Determine the [x, y] coordinate at the center of the cell enclosing the given text.  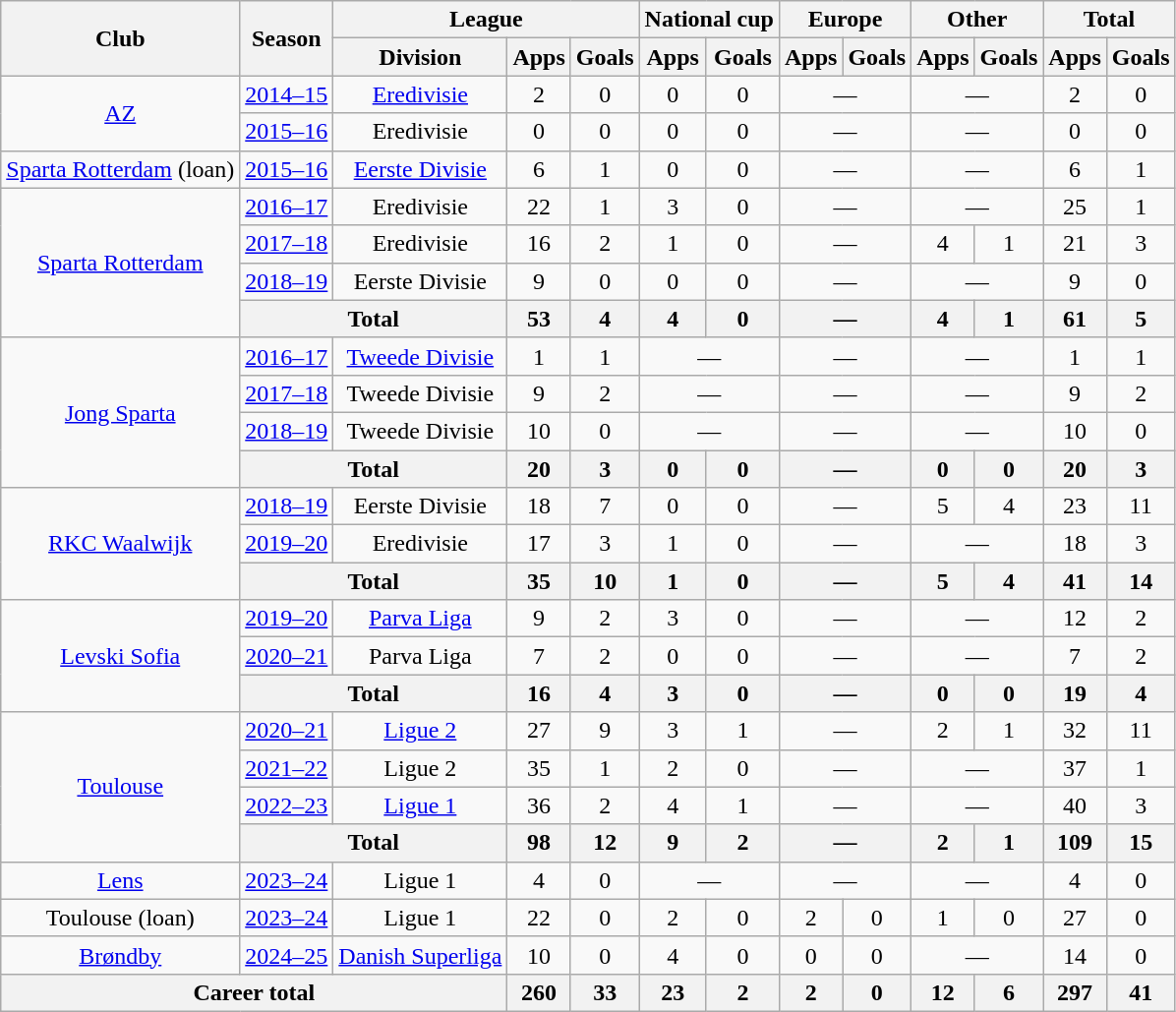
National cup [709, 20]
21 [1075, 244]
Lens [120, 880]
2022–23 [287, 805]
36 [539, 805]
25 [1075, 207]
2021–22 [287, 768]
32 [1075, 731]
Brøndby [120, 955]
53 [539, 319]
Toulouse (loan) [120, 918]
Danish Superliga [421, 955]
AZ [120, 113]
Europe [845, 20]
297 [1075, 992]
2014–15 [287, 94]
League [486, 20]
61 [1075, 319]
109 [1075, 843]
Division [421, 57]
40 [1075, 805]
98 [539, 843]
17 [539, 544]
Sparta Rotterdam (loan) [120, 169]
260 [539, 992]
Other [977, 20]
15 [1141, 843]
Career total [254, 992]
37 [1075, 768]
33 [605, 992]
Club [120, 38]
Season [287, 38]
Toulouse [120, 787]
2024–25 [287, 955]
Jong Sparta [120, 412]
19 [1075, 693]
RKC Waalwijk [120, 544]
Levski Sofia [120, 656]
Sparta Rotterdam [120, 263]
